Detect which cell encompasses the target text, then output its [x, y] center coordinate. 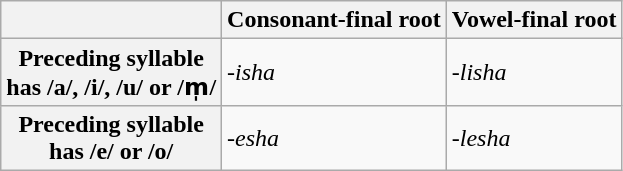
Preceding syllablehas /e/ or /o/ [112, 138]
-esha [334, 138]
-lisha [534, 72]
Preceding syllablehas /a/, /i/, /u/ or /m̩/ [112, 72]
-lesha [534, 138]
Vowel-final root [534, 20]
Consonant-final root [334, 20]
-isha [334, 72]
